Provide the [X, Y] coordinate of the cell's center where the given text is located.  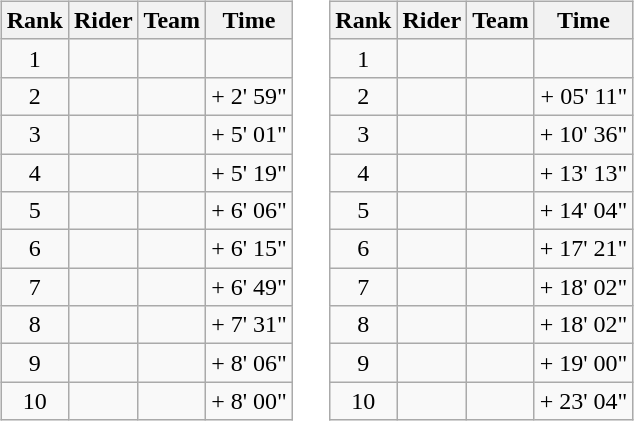
+ 14' 04" [584, 211]
+ 7' 31" [250, 325]
+ 17' 21" [584, 249]
+ 6' 15" [250, 249]
+ 6' 06" [250, 211]
+ 5' 19" [250, 173]
+ 19' 00" [584, 363]
+ 8' 06" [250, 363]
+ 2' 59" [250, 96]
+ 8' 00" [250, 401]
+ 13' 13" [584, 173]
+ 6' 49" [250, 287]
+ 23' 04" [584, 401]
+ 5' 01" [250, 134]
+ 05' 11" [584, 96]
+ 10' 36" [584, 134]
